From the cell containing the given text, extract its center point as (X, Y) coordinate. 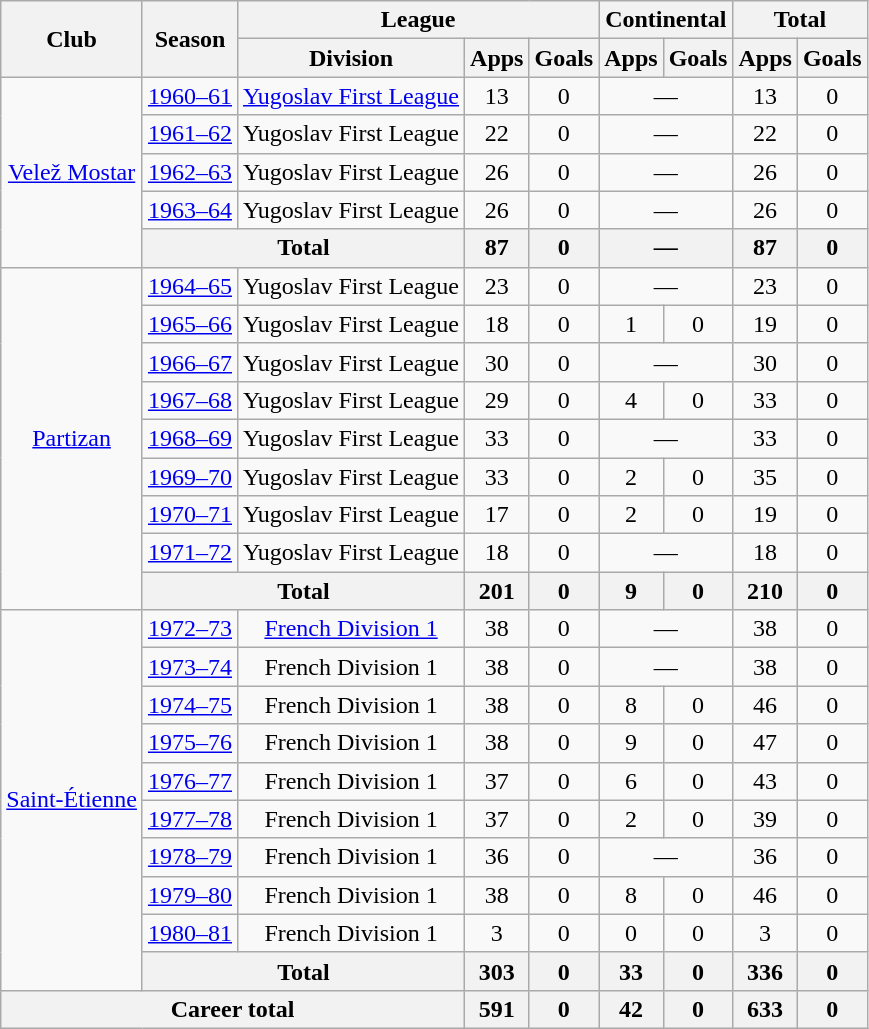
Partizan (72, 438)
591 (497, 1009)
1972–73 (190, 629)
35 (765, 477)
43 (765, 781)
Velež Mostar (72, 172)
League (418, 20)
Division (352, 58)
1966–67 (190, 362)
39 (765, 819)
1 (631, 324)
4 (631, 400)
1976–77 (190, 781)
1978–79 (190, 857)
Continental (666, 20)
47 (765, 743)
1962–63 (190, 172)
Career total (233, 1009)
1961–62 (190, 134)
201 (497, 591)
1970–71 (190, 515)
336 (765, 971)
1965–66 (190, 324)
210 (765, 591)
1968–69 (190, 438)
1973–74 (190, 667)
1964–65 (190, 286)
1977–78 (190, 819)
1960–61 (190, 96)
Season (190, 39)
303 (497, 971)
1971–72 (190, 553)
1975–76 (190, 743)
17 (497, 515)
6 (631, 781)
Club (72, 39)
1969–70 (190, 477)
Saint-Étienne (72, 800)
29 (497, 400)
1974–75 (190, 705)
1980–81 (190, 933)
1963–64 (190, 210)
1979–80 (190, 895)
1967–68 (190, 400)
42 (631, 1009)
633 (765, 1009)
